Search for the cell housing the specified text and yield its (X, Y) center coordinate. 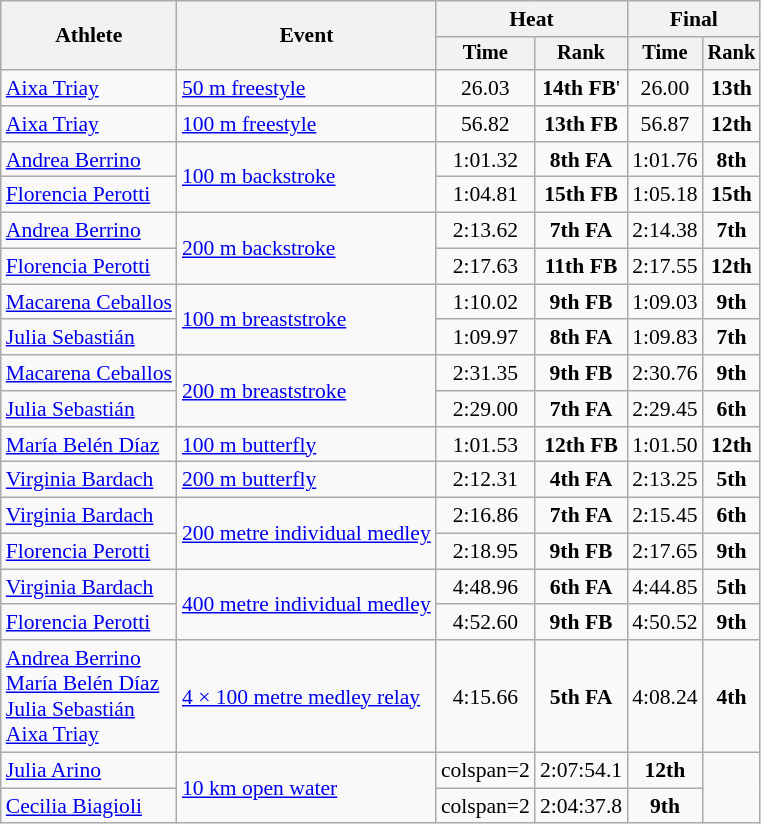
1:01.32 (486, 160)
4:44.85 (664, 587)
200 m breaststroke (306, 390)
13th (732, 88)
4:48.96 (486, 587)
15th (732, 195)
1:01.50 (664, 445)
2:29.00 (486, 409)
2:30.76 (664, 373)
6th FA (581, 587)
2:18.95 (486, 552)
2:14.38 (664, 231)
Event (306, 36)
200 m backstroke (306, 248)
200 metre individual medley (306, 534)
26.03 (486, 88)
15th FB (581, 195)
2:29.45 (664, 409)
1:09.03 (664, 302)
1:09.97 (486, 338)
14th FB' (581, 88)
Julia Arino (89, 771)
1:01.53 (486, 445)
13th FB (581, 124)
56.87 (664, 124)
Andrea BerrinoMaría Belén DíazJulia SebastiánAixa Triay (89, 696)
Cecilia Biagioli (89, 806)
Final (694, 19)
2:04:37.8 (581, 806)
200 m butterfly (306, 480)
12th FB (581, 445)
4:15.66 (486, 696)
1:05.18 (664, 195)
100 m butterfly (306, 445)
1:09.83 (664, 338)
26.00 (664, 88)
Heat (532, 19)
4th FA (581, 480)
1:04.81 (486, 195)
400 metre individual medley (306, 604)
8th (732, 160)
1:10.02 (486, 302)
4th (732, 696)
2:07:54.1 (581, 771)
2:16.86 (486, 516)
2:17.63 (486, 267)
56.82 (486, 124)
4:08.24 (664, 696)
100 m freestyle (306, 124)
5th FA (581, 696)
10 km open water (306, 788)
4:50.52 (664, 623)
Athlete (89, 36)
María Belén Díaz (89, 445)
50 m freestyle (306, 88)
100 m breaststroke (306, 320)
11th FB (581, 267)
1:01.76 (664, 160)
2:15.45 (664, 516)
2:17.55 (664, 267)
2:17.65 (664, 552)
4 × 100 metre medley relay (306, 696)
2:12.31 (486, 480)
100 m backstroke (306, 178)
2:13.62 (486, 231)
4:52.60 (486, 623)
2:31.35 (486, 373)
2:13.25 (664, 480)
